For the text-containing cell, return its midpoint in (X, Y) coordinate format. 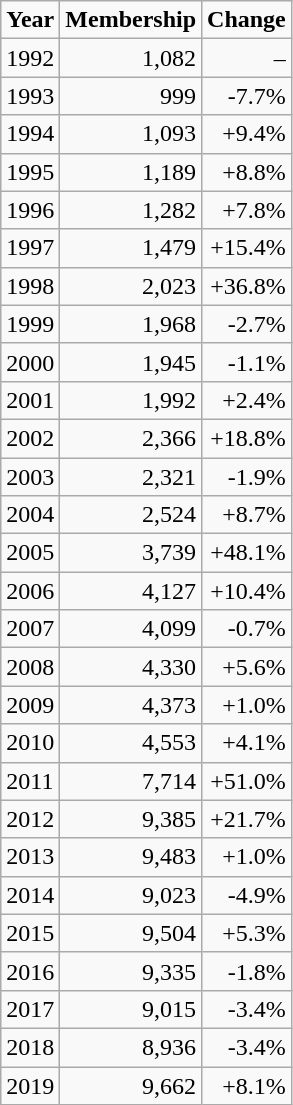
2018 (30, 1047)
1,282 (131, 210)
3,739 (131, 553)
2,366 (131, 438)
2006 (30, 591)
2011 (30, 781)
+18.8% (247, 438)
1,968 (131, 324)
2,023 (131, 286)
9,015 (131, 1009)
7,714 (131, 781)
4,373 (131, 705)
-1.9% (247, 477)
-4.9% (247, 895)
4,553 (131, 743)
+4.1% (247, 743)
2017 (30, 1009)
2009 (30, 705)
+2.4% (247, 400)
2013 (30, 857)
Change (247, 20)
-0.7% (247, 629)
9,385 (131, 819)
– (247, 58)
9,335 (131, 971)
8,936 (131, 1047)
2,321 (131, 477)
2000 (30, 362)
-1.8% (247, 971)
1,992 (131, 400)
9,023 (131, 895)
+15.4% (247, 248)
1,093 (131, 134)
1996 (30, 210)
2002 (30, 438)
-2.7% (247, 324)
1994 (30, 134)
2008 (30, 667)
1,082 (131, 58)
4,127 (131, 591)
1,479 (131, 248)
999 (131, 96)
+10.4% (247, 591)
+9.4% (247, 134)
+5.6% (247, 667)
+5.3% (247, 933)
2019 (30, 1085)
1,945 (131, 362)
Year (30, 20)
+7.8% (247, 210)
2014 (30, 895)
1992 (30, 58)
-1.1% (247, 362)
2015 (30, 933)
2016 (30, 971)
2012 (30, 819)
2007 (30, 629)
+8.8% (247, 172)
2010 (30, 743)
1,189 (131, 172)
2,524 (131, 515)
1997 (30, 248)
2001 (30, 400)
1999 (30, 324)
-7.7% (247, 96)
9,483 (131, 857)
2005 (30, 553)
1995 (30, 172)
2003 (30, 477)
+48.1% (247, 553)
+8.7% (247, 515)
+8.1% (247, 1085)
+21.7% (247, 819)
+51.0% (247, 781)
4,330 (131, 667)
9,662 (131, 1085)
1993 (30, 96)
Membership (131, 20)
9,504 (131, 933)
1998 (30, 286)
2004 (30, 515)
4,099 (131, 629)
+36.8% (247, 286)
